Return (X, Y) of the center of cell containing provided text 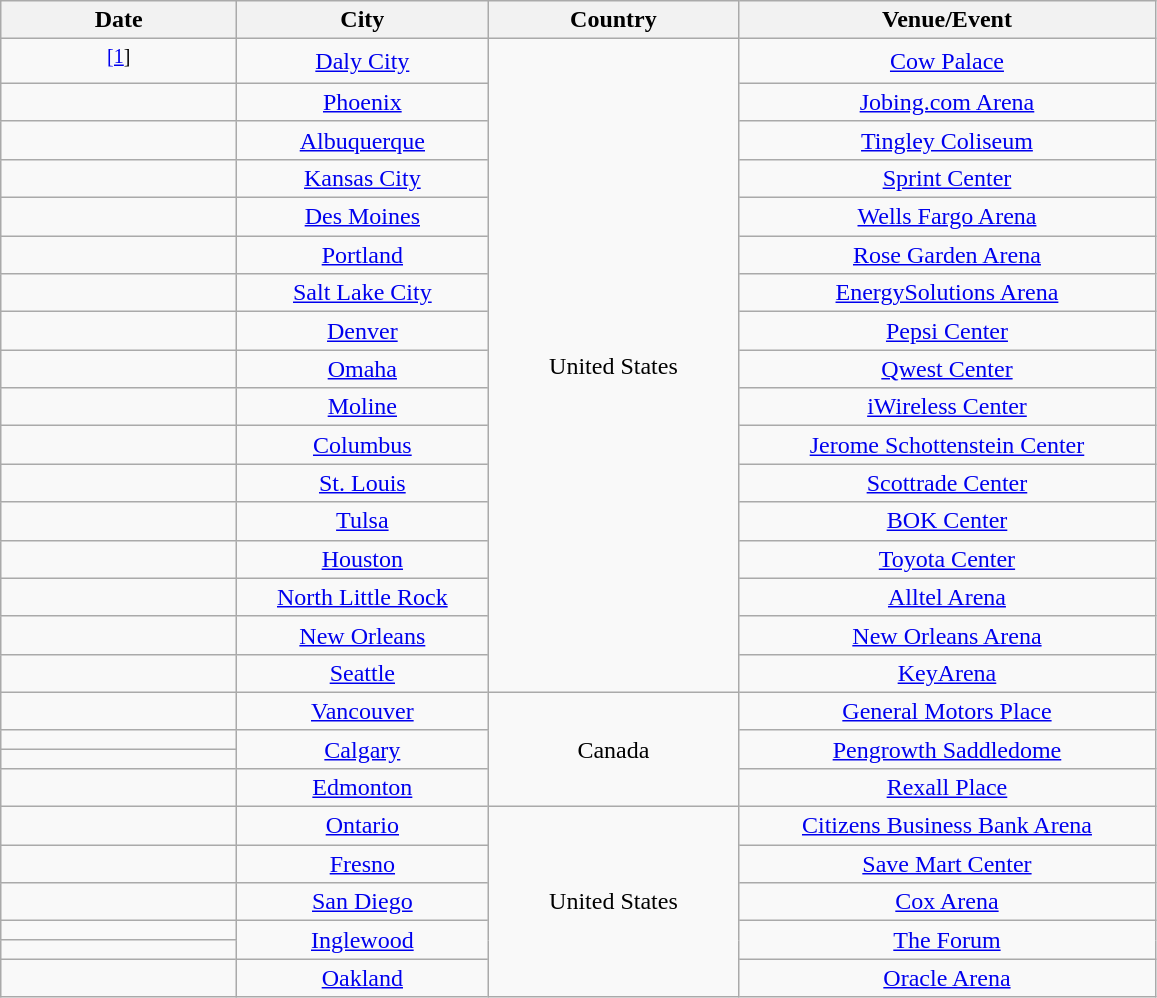
Jobing.com Arena (947, 102)
Phoenix (362, 102)
Ontario (362, 826)
Vancouver (362, 711)
Tulsa (362, 521)
Daly City (362, 62)
KeyArena (947, 673)
Houston (362, 559)
Rexall Place (947, 787)
Rose Garden Arena (947, 255)
New Orleans Arena (947, 635)
Oakland (362, 978)
Kansas City (362, 178)
Edmonton (362, 787)
Portland (362, 255)
Jerome Schottenstein Center (947, 445)
Fresno (362, 864)
iWireless Center (947, 407)
Oracle Arena (947, 978)
Des Moines (362, 217)
Wells Fargo Arena (947, 217)
General Motors Place (947, 711)
Venue/Event (947, 20)
Albuquerque (362, 140)
Seattle (362, 673)
City (362, 20)
Columbus (362, 445)
Save Mart Center (947, 864)
San Diego (362, 902)
Qwest Center (947, 369)
New Orleans (362, 635)
St. Louis (362, 483)
Pengrowth Saddledome (947, 749)
Cox Arena (947, 902)
Date (119, 20)
BOK Center (947, 521)
Toyota Center (947, 559)
Tingley Coliseum (947, 140)
Omaha (362, 369)
Cow Palace (947, 62)
Calgary (362, 749)
Citizens Business Bank Arena (947, 826)
The Forum (947, 940)
Pepsi Center (947, 331)
Salt Lake City (362, 293)
Alltel Arena (947, 597)
Canada (614, 749)
EnergySolutions Arena (947, 293)
Country (614, 20)
Scottrade Center (947, 483)
Denver (362, 331)
Moline (362, 407)
North Little Rock (362, 597)
Sprint Center (947, 178)
Inglewood (362, 940)
[1] (119, 62)
